Output the (X, Y) coordinate of the center of the cell containing the given text.  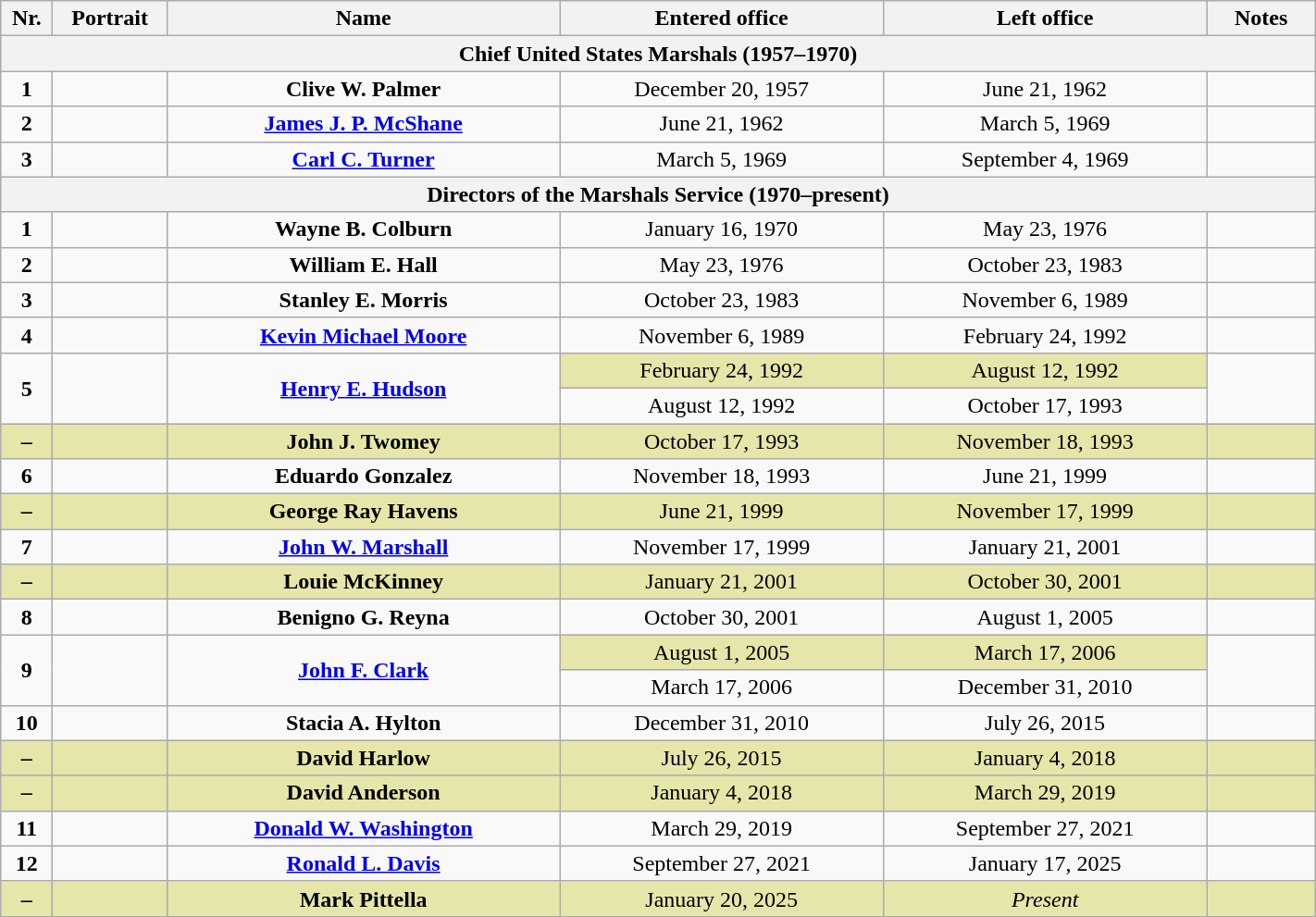
Wayne B. Colburn (363, 229)
John J. Twomey (363, 441)
Stacia A. Hylton (363, 723)
John W. Marshall (363, 547)
Donald W. Washington (363, 828)
Chief United States Marshals (1957–1970) (658, 54)
Henry E. Hudson (363, 388)
Kevin Michael Moore (363, 335)
8 (27, 617)
5 (27, 388)
Present (1045, 898)
Clive W. Palmer (363, 89)
Benigno G. Reyna (363, 617)
Entered office (722, 19)
Name (363, 19)
Louie McKinney (363, 582)
7 (27, 547)
Nr. (27, 19)
Directors of the Marshals Service (1970–present) (658, 194)
Eduardo Gonzalez (363, 477)
Carl C. Turner (363, 159)
David Anderson (363, 793)
Notes (1260, 19)
Portrait (110, 19)
Mark Pittella (363, 898)
William E. Hall (363, 265)
11 (27, 828)
January 16, 1970 (722, 229)
Ronald L. Davis (363, 863)
9 (27, 670)
12 (27, 863)
January 17, 2025 (1045, 863)
Stanley E. Morris (363, 300)
David Harlow (363, 758)
James J. P. McShane (363, 124)
4 (27, 335)
6 (27, 477)
10 (27, 723)
George Ray Havens (363, 512)
John F. Clark (363, 670)
January 20, 2025 (722, 898)
Left office (1045, 19)
September 4, 1969 (1045, 159)
December 20, 1957 (722, 89)
